Find where the given text appears and provide that cell's center as (X, Y) coordinate. 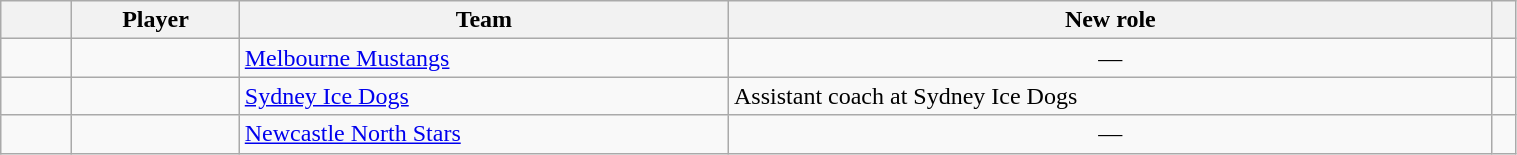
New role (1111, 20)
Team (484, 20)
Assistant coach at Sydney Ice Dogs (1111, 96)
Player (156, 20)
Sydney Ice Dogs (484, 96)
Melbourne Mustangs (484, 58)
Newcastle North Stars (484, 134)
